Capture the cell that displays the provided text and extract its [x, y] central coordinate. 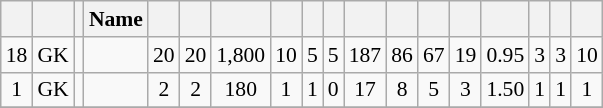
1,800 [240, 55]
17 [366, 90]
67 [434, 55]
19 [466, 55]
187 [366, 55]
180 [240, 90]
18 [17, 55]
Name [116, 19]
0.95 [505, 55]
86 [402, 55]
8 [402, 90]
1.50 [505, 90]
0 [334, 90]
